Return (x, y) of the center of cell containing provided text 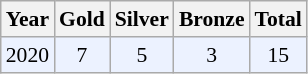
Total (278, 19)
Silver (142, 19)
5 (142, 55)
15 (278, 55)
3 (212, 55)
Year (28, 19)
Gold (82, 19)
7 (82, 55)
Bronze (212, 19)
2020 (28, 55)
